Search for the cell housing the specified text and yield its [X, Y] center coordinate. 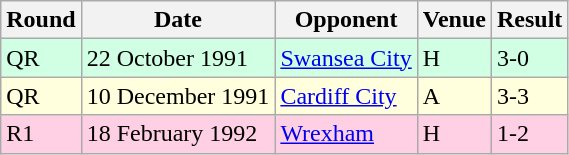
22 October 1991 [178, 58]
10 December 1991 [178, 96]
Swansea City [346, 58]
Round [41, 20]
Wrexham [346, 134]
R1 [41, 134]
Result [529, 20]
Cardiff City [346, 96]
3-3 [529, 96]
A [454, 96]
Date [178, 20]
18 February 1992 [178, 134]
3-0 [529, 58]
Venue [454, 20]
Opponent [346, 20]
1-2 [529, 134]
